Extract the [X, Y] coordinate from the center of the cell holding the provided text.  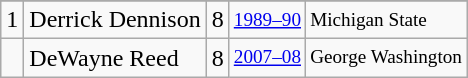
George Washington [386, 58]
Michigan State [386, 20]
Derrick Dennison [115, 20]
1 [12, 20]
DeWayne Reed [115, 58]
1989–90 [267, 20]
2007–08 [267, 58]
